Determine the (X, Y) coordinate at the center of the cell enclosing the given text.  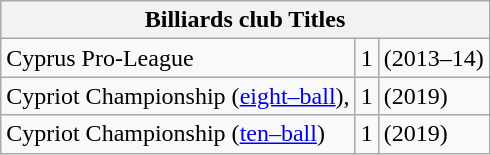
Billiards club Titles (245, 20)
(2013–14) (434, 58)
Cypriot Championship (eight–ball), (178, 96)
Cyprus Pro-League (178, 58)
Cypriot Championship (ten–ball) (178, 134)
